Extract the (X, Y) coordinate from the center of the cell holding the provided text.  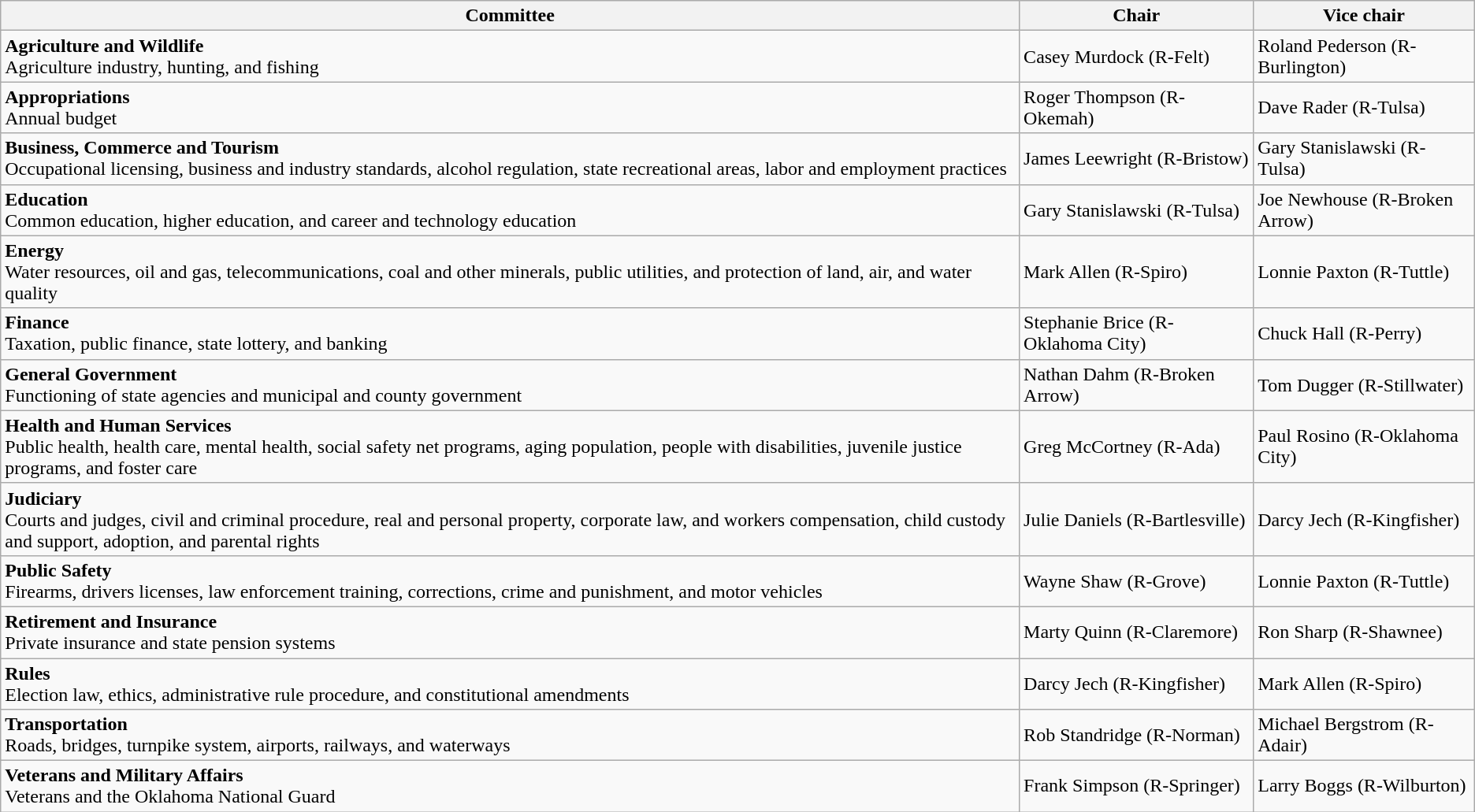
Casey Murdock (R-Felt) (1136, 57)
Rules Election law, ethics, administrative rule procedure, and constitutional amendments (511, 684)
Julie Daniels (R-Bartlesville) (1136, 519)
Retirement and Insurance Private insurance and state pension systems (511, 632)
Wayne Shaw (R-Grove) (1136, 581)
Roland Pederson (R-Burlington) (1365, 57)
Ron Sharp (R-Shawnee) (1365, 632)
Energy Water resources, oil and gas, telecommunications, coal and other minerals, public utilities, and protection of land, air, and water quality (511, 272)
Dave Rader (R-Tulsa) (1365, 107)
Public Safety Firearms, drivers licenses, law enforcement training, corrections, crime and punishment, and motor vehicles (511, 581)
Nathan Dahm (R-Broken Arrow) (1136, 384)
Finance Taxation, public finance, state lottery, and banking (511, 334)
Agriculture and Wildlife Agriculture industry, hunting, and fishing (511, 57)
Roger Thompson (R-Okemah) (1136, 107)
Paul Rosino (R-Oklahoma City) (1365, 447)
Larry Boggs (R-Wilburton) (1365, 786)
Stephanie Brice (R-Oklahoma City) (1136, 334)
James Leewright (R-Bristow) (1136, 159)
Joe Newhouse (R-Broken Arrow) (1365, 209)
General Government Functioning of state agencies and municipal and county government (511, 384)
Committee (511, 16)
Chuck Hall (R-Perry) (1365, 334)
Vice chair (1365, 16)
Marty Quinn (R-Claremore) (1136, 632)
Education Common education, higher education, and career and technology education (511, 209)
Greg McCortney (R-Ada) (1136, 447)
Rob Standridge (R-Norman) (1136, 736)
Appropriations Annual budget (511, 107)
Chair (1136, 16)
Frank Simpson (R-Springer) (1136, 786)
Michael Bergstrom (R-Adair) (1365, 736)
Transportation Roads, bridges, turnpike system, airports, railways, and waterways (511, 736)
Tom Dugger (R-Stillwater) (1365, 384)
Veterans and Military Affairs Veterans and the Oklahoma National Guard (511, 786)
